Return the (X, Y) coordinate for the center point of the cell that contains the specified text.  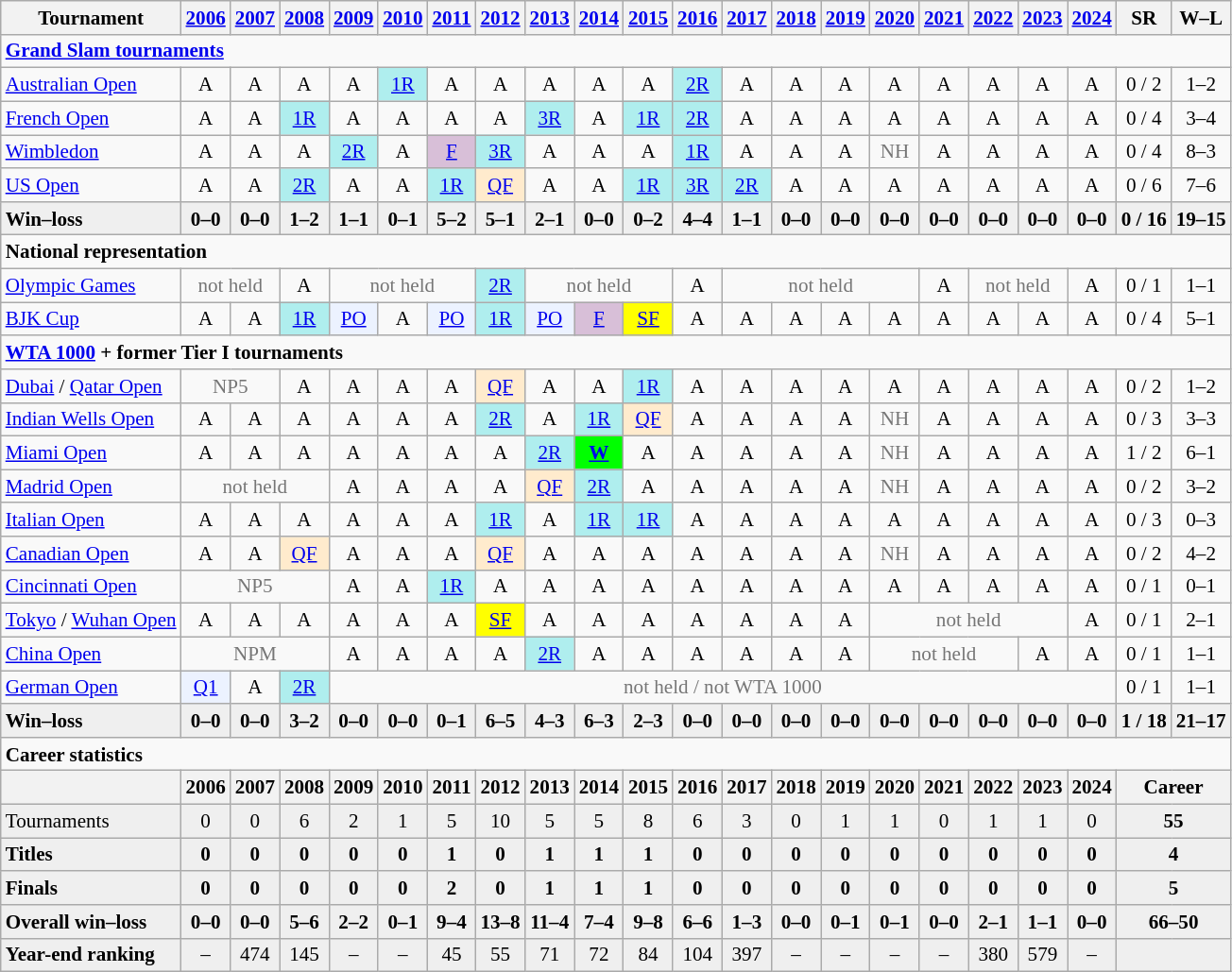
Finals (91, 888)
7–6 (1202, 185)
Q1 (206, 688)
Dubai / Qatar Open (91, 385)
9–4 (452, 922)
380 (993, 954)
German Open (91, 688)
0 / 16 (1144, 217)
Olympic Games (91, 285)
0 / 6 (1144, 185)
7–4 (599, 922)
1–3 (746, 922)
Australian Open (91, 85)
Tournaments (91, 820)
3–3 (1202, 419)
4 (1173, 854)
5–2 (452, 217)
Year-end ranking (91, 954)
Canadian Open (91, 554)
1 / 2 (1144, 453)
NPM (255, 654)
0–2 (648, 217)
10 (500, 820)
US Open (91, 185)
4–4 (697, 217)
72 (599, 954)
Indian Wells Open (91, 419)
6–6 (697, 922)
3–4 (1202, 117)
145 (304, 954)
Cincinnati Open (91, 586)
21–17 (1202, 720)
8–3 (1202, 151)
84 (648, 954)
WTA 1000 + former Tier I tournaments (616, 351)
45 (452, 954)
Career statistics (616, 754)
2–2 (353, 922)
Madrid Open (91, 486)
China Open (91, 654)
3 (746, 820)
Miami Open (91, 453)
579 (1042, 954)
not held / not WTA 1000 (723, 688)
474 (255, 954)
1 / 18 (1144, 720)
4–2 (1202, 554)
SR (1144, 17)
W (599, 453)
5–6 (304, 922)
13–8 (500, 922)
Italian Open (91, 520)
French Open (91, 117)
6–1 (1202, 453)
11–4 (550, 922)
Career (1173, 788)
2–3 (648, 720)
71 (550, 954)
19–15 (1202, 217)
Overall win–loss (91, 922)
6–5 (500, 720)
W–L (1202, 17)
National representation (616, 251)
Grand Slam tournaments (616, 51)
Titles (91, 854)
104 (697, 954)
BJK Cup (91, 319)
Tournament (91, 17)
4–3 (550, 720)
9–8 (648, 922)
Wimbledon (91, 151)
397 (746, 954)
66–50 (1173, 922)
6–3 (599, 720)
8 (648, 820)
0–3 (1202, 520)
Tokyo / Wuhan Open (91, 620)
